From the cell containing the given text, extract its center point as [X, Y] coordinate. 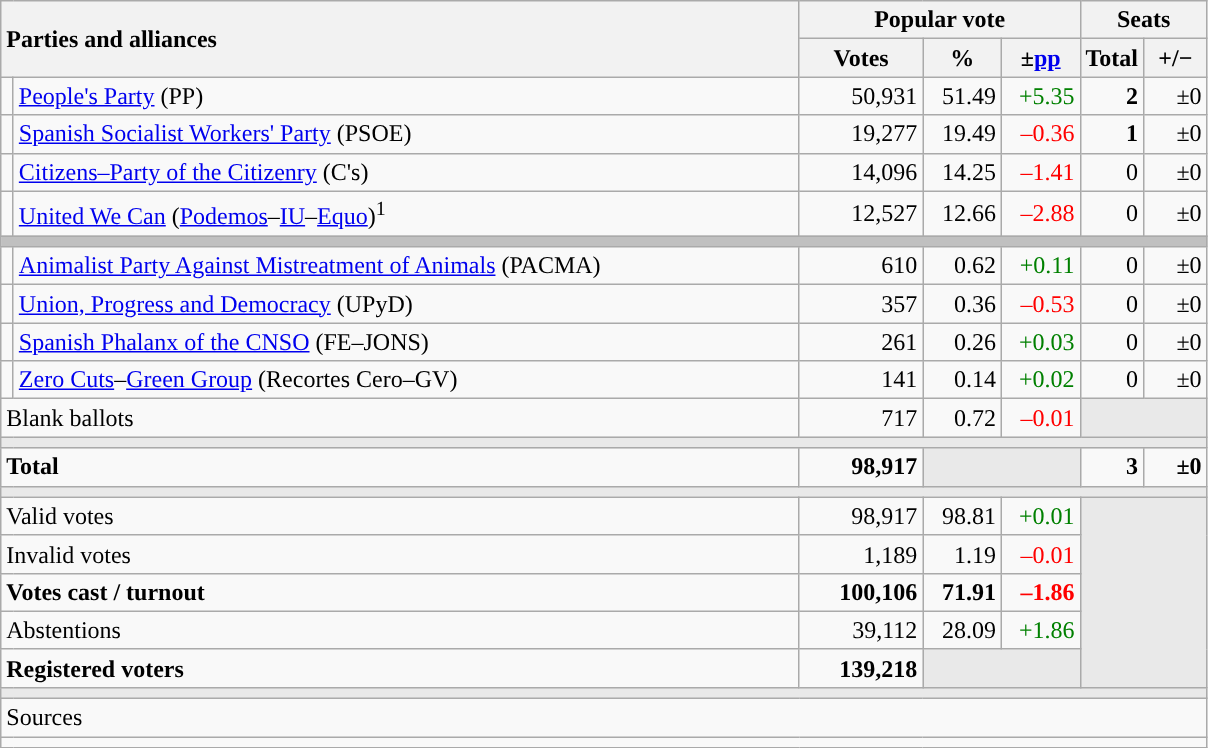
–1.86 [1040, 592]
Spanish Socialist Workers' Party (PSOE) [406, 134]
Blank ballots [400, 418]
+1.86 [1040, 630]
0.36 [962, 304]
3 [1112, 467]
Union, Progress and Democracy (UPyD) [406, 304]
39,112 [861, 630]
261 [861, 342]
Zero Cuts–Green Group (Recortes Cero–GV) [406, 380]
14.25 [962, 172]
Votes cast / turnout [400, 592]
+0.11 [1040, 266]
Votes [861, 58]
–2.88 [1040, 214]
People's Party (PP) [406, 96]
–0.53 [1040, 304]
Sources [604, 718]
51.49 [962, 96]
98.81 [962, 516]
2 [1112, 96]
139,218 [861, 668]
19,277 [861, 134]
71.91 [962, 592]
141 [861, 380]
0.62 [962, 266]
12,527 [861, 214]
0.26 [962, 342]
Valid votes [400, 516]
–1.41 [1040, 172]
28.09 [962, 630]
Seats [1144, 20]
Registered voters [400, 668]
0.14 [962, 380]
100,106 [861, 592]
United We Can (Podemos–IU–Equo)1 [406, 214]
Animalist Party Against Mistreatment of Animals (PACMA) [406, 266]
Invalid votes [400, 554]
717 [861, 418]
–0.36 [1040, 134]
50,931 [861, 96]
1.19 [962, 554]
14,096 [861, 172]
1 [1112, 134]
Citizens–Party of the Citizenry (C's) [406, 172]
Popular vote [940, 20]
Spanish Phalanx of the CNSO (FE–JONS) [406, 342]
610 [861, 266]
0.72 [962, 418]
357 [861, 304]
12.66 [962, 214]
+0.01 [1040, 516]
1,189 [861, 554]
Parties and alliances [400, 39]
Abstentions [400, 630]
+0.03 [1040, 342]
+5.35 [1040, 96]
19.49 [962, 134]
±pp [1040, 58]
% [962, 58]
+/− [1176, 58]
+0.02 [1040, 380]
